Locate the cell with the specified text and output its [X, Y] center coordinate. 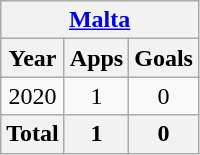
Malta [100, 20]
2020 [33, 96]
Apps [96, 58]
Total [33, 134]
Year [33, 58]
Goals [164, 58]
